Determine the (x, y) coordinate at the center of the cell enclosing the given text.  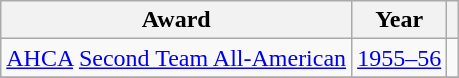
Year (400, 20)
Award (176, 20)
1955–56 (400, 58)
AHCA Second Team All-American (176, 58)
